Locate the cell with the specified text and output its [x, y] center coordinate. 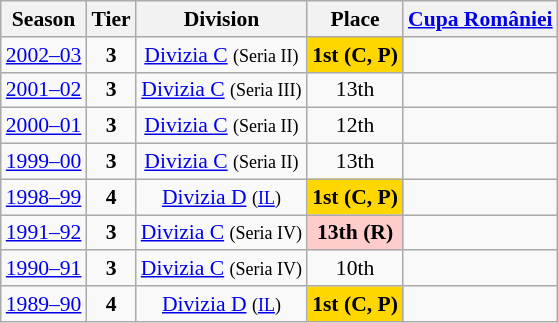
1999–00 [44, 162]
Place [355, 19]
Season [44, 19]
1998–99 [44, 197]
1989–90 [44, 304]
12th [355, 126]
13th (R) [355, 233]
Divizia C (Seria III) [222, 90]
Cupa României [480, 19]
1991–92 [44, 233]
1990–91 [44, 269]
2001–02 [44, 90]
Division [222, 19]
2002–03 [44, 55]
Tier [110, 19]
10th [355, 269]
2000–01 [44, 126]
